Scan for the cell matching the given text and deliver its [x, y] coordinate at center. 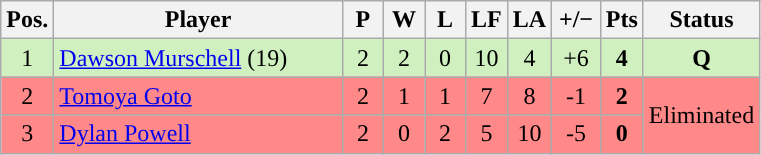
7 [487, 96]
+/− [576, 20]
3 [28, 134]
Dawson Murschell (19) [198, 58]
Pts [622, 20]
Tomoya Goto [198, 96]
W [404, 20]
Dylan Powell [198, 134]
-5 [576, 134]
Status [701, 20]
L [444, 20]
Pos. [28, 20]
-1 [576, 96]
Eliminated [701, 115]
5 [487, 134]
Player [198, 20]
8 [529, 96]
LF [487, 20]
+6 [576, 58]
Q [701, 58]
P [362, 20]
LA [529, 20]
